Output the (X, Y) coordinate of the center of the cell containing the given text.  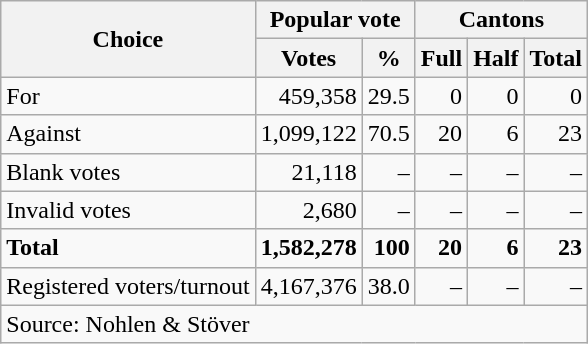
Full (441, 58)
4,167,376 (308, 286)
Registered voters/turnout (128, 286)
Source: Nohlen & Stöver (294, 324)
Blank votes (128, 172)
70.5 (388, 134)
Invalid votes (128, 210)
Choice (128, 39)
1,582,278 (308, 248)
Votes (308, 58)
21,118 (308, 172)
Cantons (501, 20)
1,099,122 (308, 134)
Half (496, 58)
For (128, 96)
% (388, 58)
2,680 (308, 210)
459,358 (308, 96)
100 (388, 248)
38.0 (388, 286)
Popular vote (335, 20)
Against (128, 134)
29.5 (388, 96)
